Return the [X, Y] coordinate for the center point of the cell that contains the specified text.  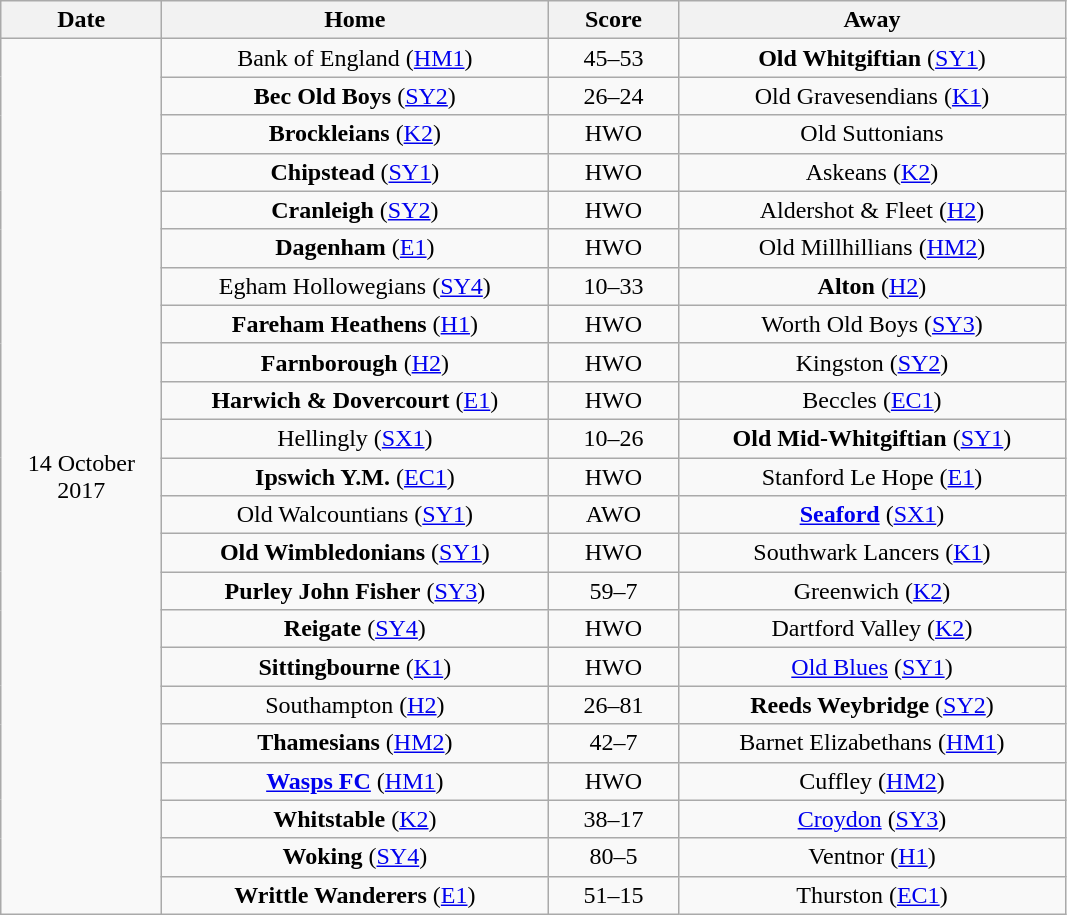
Chipstead (SY1) [355, 172]
Old Gravesendians (K1) [872, 96]
Old Whitgiftian (SY1) [872, 58]
10–33 [614, 286]
Old Blues (SY1) [872, 667]
Home [355, 20]
Fareham Heathens (H1) [355, 324]
51–15 [614, 895]
Old Walcountians (SY1) [355, 515]
Southwark Lancers (K1) [872, 553]
Old Suttonians [872, 134]
Reigate (SY4) [355, 629]
Sittingbourne (K1) [355, 667]
Away [872, 20]
Thurston (EC1) [872, 895]
AWO [614, 515]
Cranleigh (SY2) [355, 210]
Cuffley (HM2) [872, 781]
Farnborough (H2) [355, 362]
Whitstable (K2) [355, 819]
Bank of England (HM1) [355, 58]
Southampton (H2) [355, 705]
Writtle Wanderers (E1) [355, 895]
Date [82, 20]
Old Wimbledonians (SY1) [355, 553]
80–5 [614, 857]
14 October 2017 [82, 476]
Purley John Fisher (SY3) [355, 591]
Reeds Weybridge (SY2) [872, 705]
Old Millhillians (HM2) [872, 248]
Dartford Valley (K2) [872, 629]
Greenwich (K2) [872, 591]
Ventnor (H1) [872, 857]
Wasps FC (HM1) [355, 781]
Alton (H2) [872, 286]
Worth Old Boys (SY3) [872, 324]
26–81 [614, 705]
Dagenham (E1) [355, 248]
Stanford Le Hope (E1) [872, 477]
Old Mid-Whitgiftian (SY1) [872, 438]
Beccles (EC1) [872, 400]
38–17 [614, 819]
Woking (SY4) [355, 857]
Thamesians (HM2) [355, 743]
42–7 [614, 743]
10–26 [614, 438]
45–53 [614, 58]
26–24 [614, 96]
Seaford (SX1) [872, 515]
Bec Old Boys (SY2) [355, 96]
Egham Hollowegians (SY4) [355, 286]
Brockleians (K2) [355, 134]
Aldershot & Fleet (H2) [872, 210]
59–7 [614, 591]
Askeans (K2) [872, 172]
Barnet Elizabethans (HM1) [872, 743]
Score [614, 20]
Ipswich Y.M. (EC1) [355, 477]
Croydon (SY3) [872, 819]
Hellingly (SX1) [355, 438]
Harwich & Dovercourt (E1) [355, 400]
Kingston (SY2) [872, 362]
